Extract the (X, Y) coordinate from the center of the cell holding the provided text.  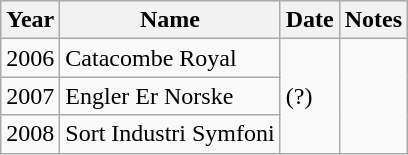
Notes (373, 20)
Year (30, 20)
2007 (30, 96)
Date (310, 20)
Catacombe Royal (170, 58)
2008 (30, 134)
(?) (310, 96)
Engler Er Norske (170, 96)
Name (170, 20)
2006 (30, 58)
Sort Industri Symfoni (170, 134)
